Return the [x, y] coordinate for the center point of the cell that contains the specified text.  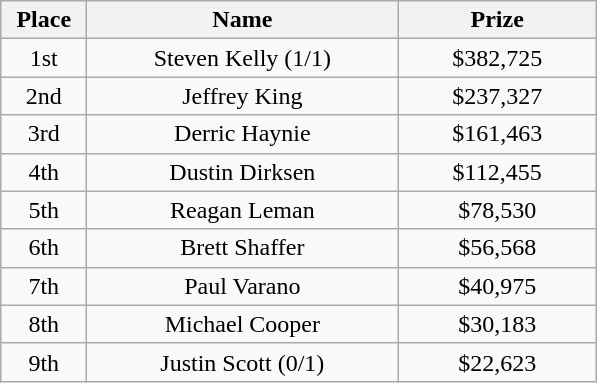
Michael Cooper [242, 324]
6th [44, 248]
$56,568 [498, 248]
$22,623 [498, 362]
3rd [44, 134]
$40,975 [498, 286]
9th [44, 362]
Dustin Dirksen [242, 172]
Justin Scott (0/1) [242, 362]
Name [242, 20]
Prize [498, 20]
5th [44, 210]
$161,463 [498, 134]
Jeffrey King [242, 96]
Place [44, 20]
$78,530 [498, 210]
Steven Kelly (1/1) [242, 58]
Derric Haynie [242, 134]
1st [44, 58]
8th [44, 324]
$112,455 [498, 172]
7th [44, 286]
$382,725 [498, 58]
$30,183 [498, 324]
2nd [44, 96]
Brett Shaffer [242, 248]
Paul Varano [242, 286]
Reagan Leman [242, 210]
4th [44, 172]
$237,327 [498, 96]
